Detect which cell encompasses the target text, then output its (X, Y) center coordinate. 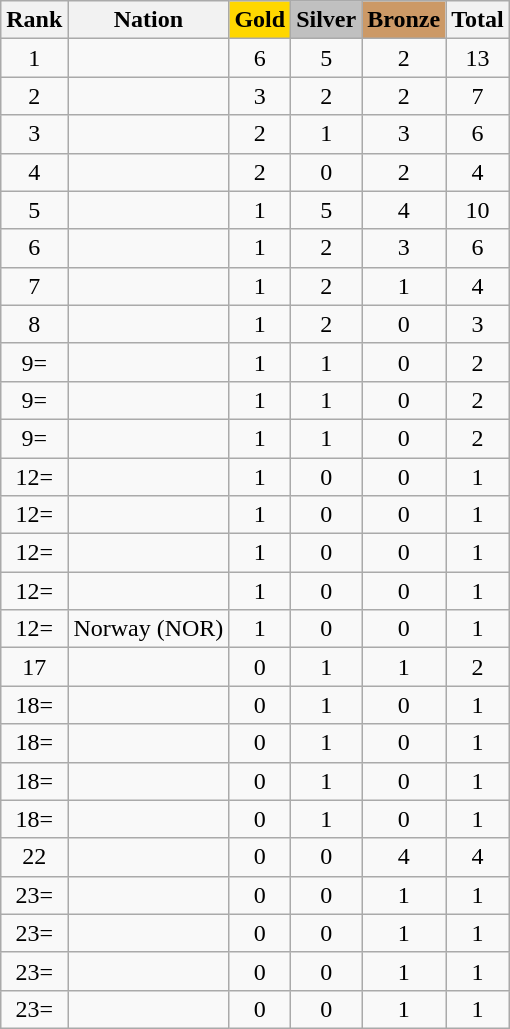
10 (478, 210)
Nation (148, 20)
Total (478, 20)
Silver (326, 20)
13 (478, 58)
Norway (NOR) (148, 629)
17 (34, 667)
Gold (260, 20)
Bronze (404, 20)
8 (34, 324)
22 (34, 857)
Rank (34, 20)
